Find where the given text appears and provide that cell's center as (X, Y) coordinate. 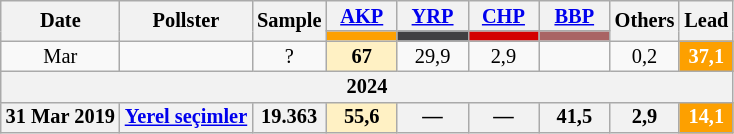
Sample (289, 20)
55,6 (362, 118)
29,9 (432, 56)
0,2 (645, 56)
37,1 (706, 56)
AKP (362, 16)
14,1 (706, 118)
19.363 (289, 118)
CHP (504, 16)
YRP (432, 16)
BBP (574, 16)
Date (60, 20)
? (289, 56)
2024 (368, 86)
41,5 (574, 118)
Others (645, 20)
67 (362, 56)
Yerel seçimler (186, 118)
Lead (706, 20)
31 Mar 2019 (60, 118)
Pollster (186, 20)
Mar (60, 56)
